Determine the (X, Y) coordinate at the center of the cell enclosing the given text.  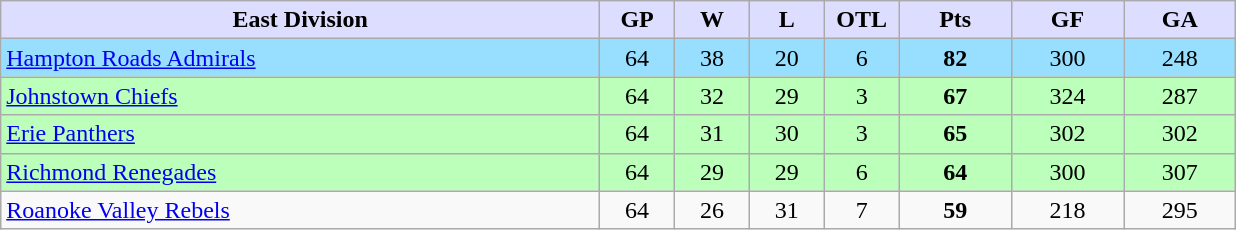
248 (1180, 58)
30 (786, 134)
GP (638, 20)
38 (712, 58)
Erie Panthers (300, 134)
82 (955, 58)
Hampton Roads Admirals (300, 58)
GF (1067, 20)
287 (1180, 96)
32 (712, 96)
Richmond Renegades (300, 172)
East Division (300, 20)
59 (955, 210)
W (712, 20)
Pts (955, 20)
Roanoke Valley Rebels (300, 210)
67 (955, 96)
20 (786, 58)
218 (1067, 210)
26 (712, 210)
OTL (862, 20)
7 (862, 210)
GA (1180, 20)
Johnstown Chiefs (300, 96)
L (786, 20)
295 (1180, 210)
324 (1067, 96)
65 (955, 134)
307 (1180, 172)
